Search for the cell housing the specified text and yield its (X, Y) center coordinate. 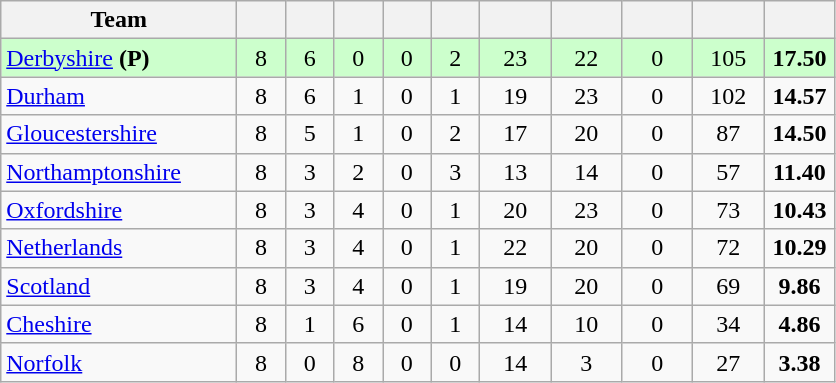
3.38 (800, 362)
Oxfordshire (119, 210)
Cheshire (119, 324)
17.50 (800, 58)
17 (516, 134)
Team (119, 20)
72 (728, 248)
Gloucestershire (119, 134)
Derbyshire (P) (119, 58)
13 (516, 172)
27 (728, 362)
10 (586, 324)
9.86 (800, 286)
105 (728, 58)
102 (728, 96)
Durham (119, 96)
Northamptonshire (119, 172)
34 (728, 324)
57 (728, 172)
73 (728, 210)
14.50 (800, 134)
14.57 (800, 96)
87 (728, 134)
10.29 (800, 248)
4.86 (800, 324)
69 (728, 286)
Netherlands (119, 248)
Scotland (119, 286)
10.43 (800, 210)
5 (310, 134)
Norfolk (119, 362)
11.40 (800, 172)
